Provide the [X, Y] coordinate of the cell's center where the given text is located.  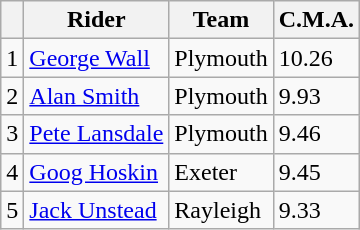
Goog Hoskin [96, 172]
Jack Unstead [96, 210]
10.26 [316, 58]
2 [12, 96]
Rider [96, 20]
9.33 [316, 210]
9.45 [316, 172]
1 [12, 58]
Pete Lansdale [96, 134]
9.93 [316, 96]
Alan Smith [96, 96]
Exeter [221, 172]
George Wall [96, 58]
9.46 [316, 134]
C.M.A. [316, 20]
5 [12, 210]
3 [12, 134]
4 [12, 172]
Rayleigh [221, 210]
Team [221, 20]
